Return [X, Y] of the center of cell containing provided text 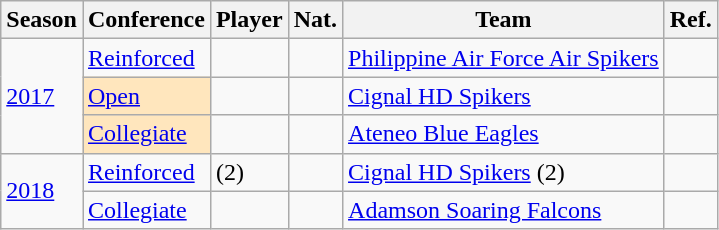
2018 [42, 191]
Cignal HD Spikers (2) [504, 172]
Team [504, 20]
Adamson Soaring Falcons [504, 210]
Cignal HD Spikers [504, 96]
Nat. [315, 20]
(2) [249, 172]
Season [42, 20]
Player [249, 20]
Ateneo Blue Eagles [504, 134]
Ref. [690, 20]
2017 [42, 96]
Philippine Air Force Air Spikers [504, 58]
Conference [146, 20]
Open [146, 96]
